Return [X, Y] of the center of cell containing provided text 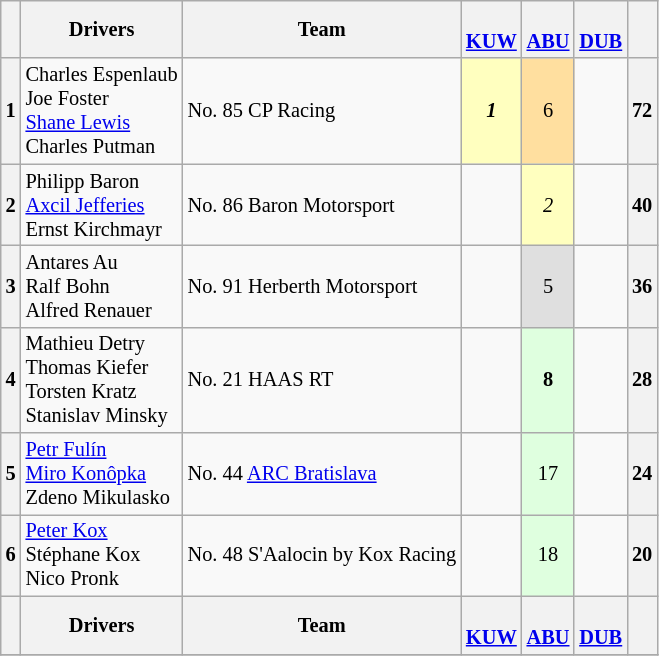
20 [642, 555]
No. 91 Herberth Motorsport [322, 286]
36 [642, 286]
No. 21 HAAS RT [322, 380]
Antares Au Ralf Bohn Alfred Renauer [102, 286]
No. 48 S'Aalocin by Kox Racing [322, 555]
Charles Espenlaub Joe Foster Shane Lewis Charles Putman [102, 111]
24 [642, 474]
Peter Kox Stéphane Kox Nico Pronk [102, 555]
Petr Fulín Miro Konôpka Zdeno Mikulasko [102, 474]
72 [642, 111]
18 [548, 555]
No. 44 ARC Bratislava [322, 474]
No. 85 CP Racing [322, 111]
4 [11, 380]
3 [11, 286]
40 [642, 205]
28 [642, 380]
Philipp Baron Axcil Jefferies Ernst Kirchmayr [102, 205]
No. 86 Baron Motorsport [322, 205]
Mathieu Detry Thomas Kiefer Torsten Kratz Stanislav Minsky [102, 380]
17 [548, 474]
8 [548, 380]
